Determine the (x, y) coordinate at the center of the cell enclosing the given text.  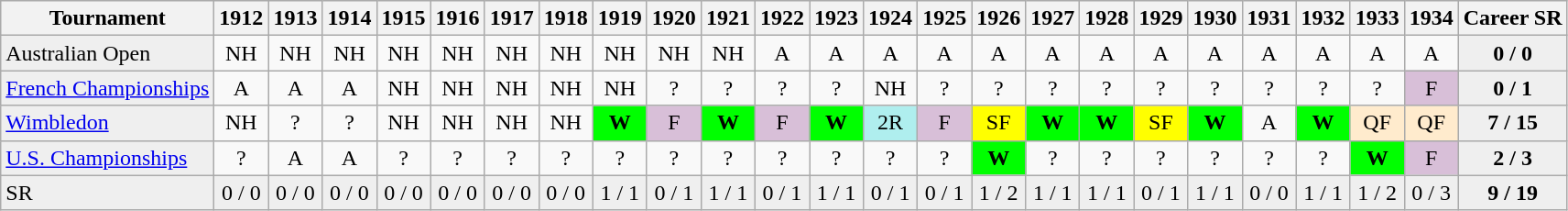
French Championships (108, 88)
2 / 3 (1513, 158)
Wimbledon (108, 123)
1928 (1106, 18)
1924 (890, 18)
U.S. Championships (108, 158)
2R (890, 123)
1919 (619, 18)
7 / 15 (1513, 123)
1934 (1431, 18)
1913 (295, 18)
Tournament (108, 18)
1918 (566, 18)
1932 (1323, 18)
SR (108, 193)
1916 (458, 18)
1922 (782, 18)
1930 (1214, 18)
1915 (403, 18)
1926 (998, 18)
1920 (674, 18)
1929 (1161, 18)
1912 (242, 18)
1921 (727, 18)
Career SR (1513, 18)
1917 (511, 18)
1925 (945, 18)
Australian Open (108, 53)
1914 (350, 18)
0 / 3 (1431, 193)
1927 (1053, 18)
1923 (837, 18)
1933 (1377, 18)
1931 (1269, 18)
9 / 19 (1513, 193)
